Identify which cell holds the provided text, then report its (X, Y) central coordinate. 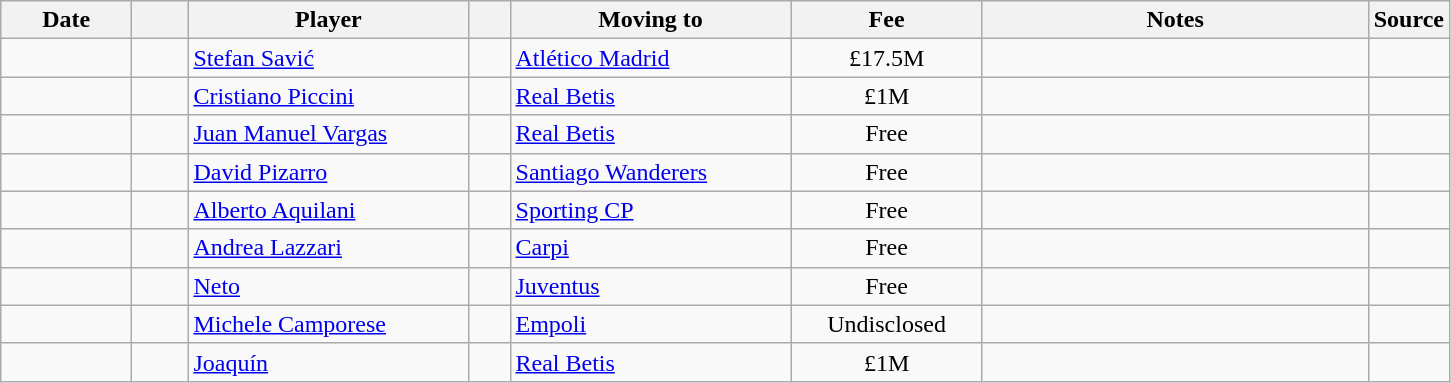
Stefan Savić (328, 58)
Empoli (650, 324)
Neto (328, 286)
Joaquín (328, 362)
Undisclosed (886, 324)
Santiago Wanderers (650, 172)
Fee (886, 20)
Carpi (650, 248)
David Pizarro (328, 172)
Source (1408, 20)
Michele Camporese (328, 324)
Juan Manuel Vargas (328, 134)
£17.5M (886, 58)
Andrea Lazzari (328, 248)
Player (328, 20)
Atlético Madrid (650, 58)
Alberto Aquilani (328, 210)
Juventus (650, 286)
Cristiano Piccini (328, 96)
Moving to (650, 20)
Notes (1175, 20)
Sporting CP (650, 210)
Date (66, 20)
